Return the (x, y) coordinate for the center point of the cell that contains the specified text.  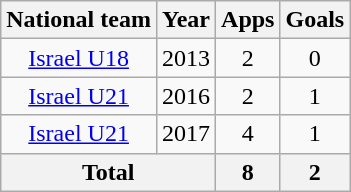
4 (248, 134)
National team (79, 20)
2017 (186, 134)
Goals (315, 20)
0 (315, 58)
Total (108, 172)
2016 (186, 96)
Year (186, 20)
8 (248, 172)
Apps (248, 20)
Israel U18 (79, 58)
2013 (186, 58)
